Provide the (X, Y) coordinate of the cell's center where the given text is located.  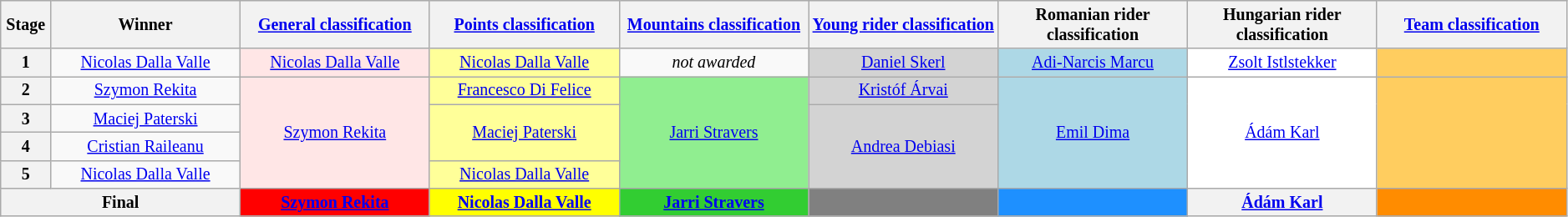
Team classification (1472, 25)
Adi-Narcis Marcu (1093, 63)
Zsolt Istlstekker (1281, 63)
Final (120, 202)
Andrea Debiasi (904, 146)
2 (26, 90)
5 (26, 174)
Young rider classification (904, 25)
4 (26, 147)
1 (26, 63)
Hungarian rider classification (1281, 25)
Points classification (525, 25)
not awarded (713, 63)
Kristóf Árvai (904, 90)
Romanian rider classification (1093, 25)
Stage (26, 25)
General classification (334, 25)
Emil Dima (1093, 133)
3 (26, 119)
Winner (145, 25)
Mountains classification (713, 25)
Cristian Raileanu (145, 147)
Francesco Di Felice (525, 90)
Daniel Skerl (904, 63)
